From the cell containing the given text, extract its center point as [x, y] coordinate. 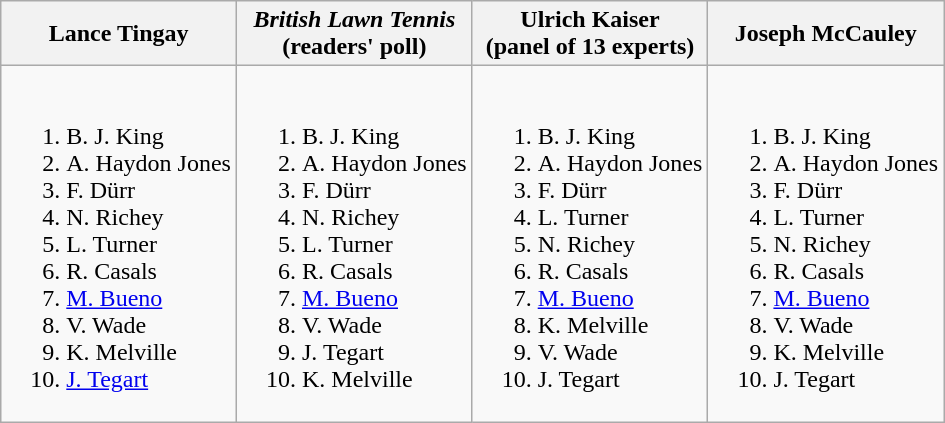
Joseph McCauley [826, 34]
B. J. King A. Haydon Jones F. Dürr L. Turner N. Richey R. Casals M. Bueno K. Melville V. Wade J. Tegart [590, 244]
Lance Tingay [119, 34]
B. J. King A. Haydon Jones F. Dürr N. Richey L. Turner R. Casals M. Bueno V. Wade K. Melville J. Tegart [119, 244]
B. J. King A. Haydon Jones F. Dürr N. Richey L. Turner R. Casals M. Bueno V. Wade J. Tegart K. Melville [354, 244]
British Lawn Tennis(readers' poll) [354, 34]
Ulrich Kaiser(panel of 13 experts) [590, 34]
B. J. King A. Haydon Jones F. Dürr L. Turner N. Richey R. Casals M. Bueno V. Wade K. Melville J. Tegart [826, 244]
